Return [X, Y] of the center of cell containing provided text 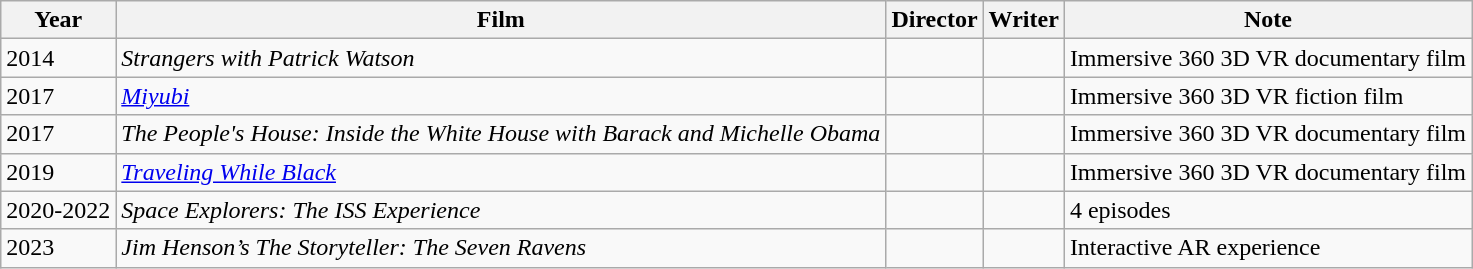
Interactive AR experience [1268, 248]
4 episodes [1268, 210]
The People's House: Inside the White House with Barack and Michelle Obama [501, 134]
Note [1268, 20]
2019 [58, 172]
Miyubi [501, 96]
Traveling While Black [501, 172]
Immersive 360 3D VR fiction film [1268, 96]
2014 [58, 58]
Year [58, 20]
Film [501, 20]
2020-2022 [58, 210]
Strangers with Patrick Watson [501, 58]
Space Explorers: The ISS Experience [501, 210]
Director [934, 20]
Jim Henson’s The Storyteller: The Seven Ravens [501, 248]
Writer [1024, 20]
2023 [58, 248]
